Extract the (X, Y) coordinate from the center of the cell holding the provided text.  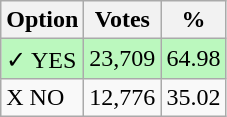
X NO (42, 97)
23,709 (122, 59)
12,776 (122, 97)
64.98 (194, 59)
Votes (122, 20)
✓ YES (42, 59)
Option (42, 20)
% (194, 20)
35.02 (194, 97)
